Capture the cell that displays the provided text and extract its (X, Y) central coordinate. 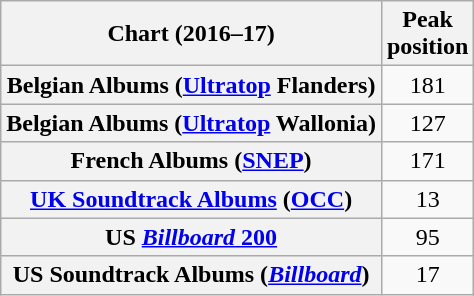
Belgian Albums (Ultratop Flanders) (192, 85)
95 (427, 237)
127 (427, 123)
French Albums (SNEP) (192, 161)
13 (427, 199)
Chart (2016–17) (192, 34)
Belgian Albums (Ultratop Wallonia) (192, 123)
Peakposition (427, 34)
181 (427, 85)
17 (427, 275)
UK Soundtrack Albums (OCC) (192, 199)
US Billboard 200 (192, 237)
US Soundtrack Albums (Billboard) (192, 275)
171 (427, 161)
